Pinpoint the cell where the given text exists, returning its [x, y] midpoint coordinate. 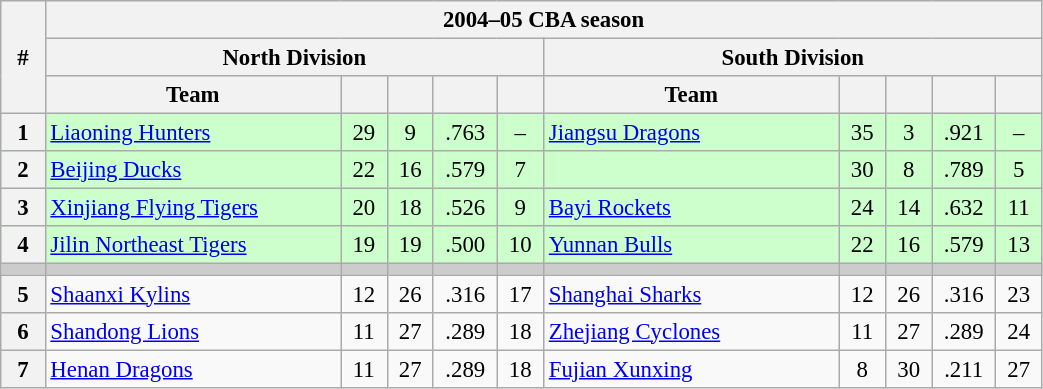
North Division [294, 58]
6 [23, 331]
2004–05 CBA season [544, 20]
35 [862, 133]
.763 [465, 133]
Shanghai Sharks [691, 294]
.211 [964, 369]
13 [1018, 245]
20 [364, 208]
17 [520, 294]
23 [1018, 294]
14 [908, 208]
Shaanxi Kylins [193, 294]
.632 [964, 208]
Shandong Lions [193, 331]
Bayi Rockets [691, 208]
Jiangsu Dragons [691, 133]
.526 [465, 208]
# [23, 58]
Jilin Northeast Tigers [193, 245]
Beijing Ducks [193, 170]
29 [364, 133]
.789 [964, 170]
Yunnan Bulls [691, 245]
Liaoning Hunters [193, 133]
1 [23, 133]
.500 [465, 245]
.921 [964, 133]
4 [23, 245]
South Division [792, 58]
Fujian Xunxing [691, 369]
Xinjiang Flying Tigers [193, 208]
2 [23, 170]
Zhejiang Cyclones [691, 331]
10 [520, 245]
Henan Dragons [193, 369]
